Extract the (x, y) coordinate from the center of the cell holding the provided text.  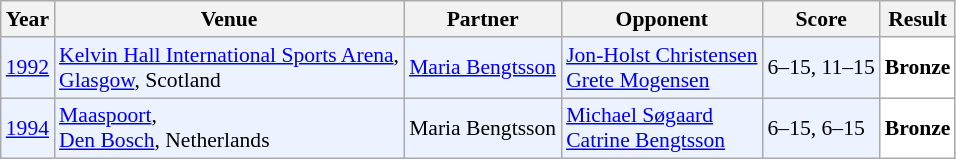
Year (28, 19)
Michael Søgaard Catrine Bengtsson (662, 128)
Jon-Holst Christensen Grete Mogensen (662, 68)
6–15, 6–15 (822, 128)
Opponent (662, 19)
1994 (28, 128)
Maaspoort,Den Bosch, Netherlands (229, 128)
6–15, 11–15 (822, 68)
Result (918, 19)
Partner (482, 19)
Score (822, 19)
Venue (229, 19)
1992 (28, 68)
Kelvin Hall International Sports Arena,Glasgow, Scotland (229, 68)
